Pinpoint the cell where the given text exists, returning its (x, y) midpoint coordinate. 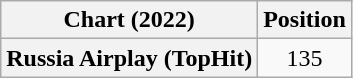
135 (305, 58)
Chart (2022) (130, 20)
Position (305, 20)
Russia Airplay (TopHit) (130, 58)
